From the cell containing the given text, extract its center point as (x, y) coordinate. 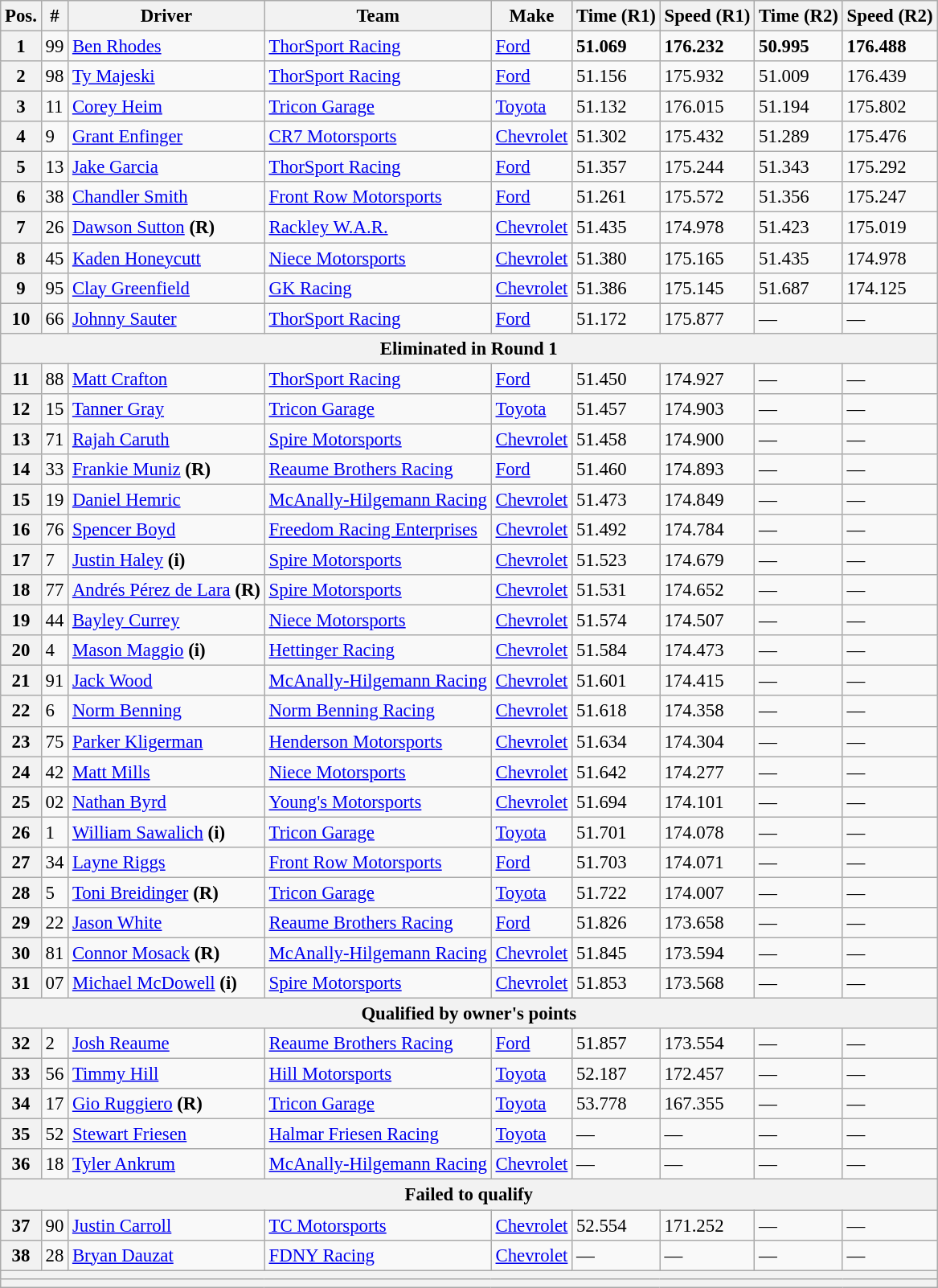
51.457 (616, 409)
24 (21, 772)
171.252 (707, 1225)
81 (55, 953)
51.460 (616, 470)
175.877 (707, 318)
167.355 (707, 1104)
Matt Crafton (167, 379)
51.531 (616, 590)
27 (21, 863)
Young's Motorsports (378, 802)
50.995 (799, 47)
Grant Enfinger (167, 137)
174.900 (707, 439)
Hettinger Racing (378, 650)
51.523 (616, 560)
174.903 (707, 409)
Johnny Sauter (167, 318)
Connor Mosack (R) (167, 953)
51.356 (799, 197)
51.302 (616, 137)
51.634 (616, 741)
25 (21, 802)
29 (21, 923)
174.071 (707, 863)
51.618 (616, 712)
51.194 (799, 107)
Dawson Sutton (R) (167, 228)
175.932 (707, 76)
174.679 (707, 560)
10 (21, 318)
174.304 (707, 741)
66 (55, 318)
52.554 (616, 1225)
51.703 (616, 863)
GK Racing (378, 288)
175.572 (707, 197)
16 (21, 530)
Josh Reaume (167, 1044)
175.019 (890, 228)
36 (21, 1165)
175.292 (890, 167)
174.927 (707, 379)
TC Motorsports (378, 1225)
Team (378, 16)
51.450 (616, 379)
173.568 (707, 983)
52.187 (616, 1074)
Qualified by owner's points (469, 1014)
Mason Maggio (i) (167, 650)
12 (21, 409)
51.694 (616, 802)
51.132 (616, 107)
Time (R2) (799, 16)
51.845 (616, 953)
51.261 (616, 197)
174.473 (707, 650)
3 (21, 107)
Norm Benning Racing (378, 712)
51.423 (799, 228)
175.432 (707, 137)
51.826 (616, 923)
Speed (R1) (707, 16)
Driver (167, 16)
173.594 (707, 953)
Nathan Byrd (167, 802)
Jake Garcia (167, 167)
51.289 (799, 137)
Norm Benning (167, 712)
Spencer Boyd (167, 530)
77 (55, 590)
174.849 (707, 499)
51.853 (616, 983)
172.457 (707, 1074)
51.642 (616, 772)
Michael McDowell (i) (167, 983)
175.244 (707, 167)
35 (21, 1134)
8 (21, 258)
90 (55, 1225)
Chandler Smith (167, 197)
76 (55, 530)
Halmar Friesen Racing (378, 1134)
51.574 (616, 621)
31 (21, 983)
Timmy Hill (167, 1074)
Clay Greenfield (167, 288)
174.893 (707, 470)
75 (55, 741)
Matt Mills (167, 772)
51.386 (616, 288)
Kaden Honeycutt (167, 258)
Jack Wood (167, 681)
Parker Kligerman (167, 741)
21 (21, 681)
51.601 (616, 681)
51.722 (616, 892)
20 (21, 650)
51.357 (616, 167)
Tanner Gray (167, 409)
Corey Heim (167, 107)
56 (55, 1074)
42 (55, 772)
Jason White (167, 923)
Pos. (21, 16)
173.658 (707, 923)
23 (21, 741)
Rajah Caruth (167, 439)
45 (55, 258)
51.009 (799, 76)
174.358 (707, 712)
07 (55, 983)
Failed to qualify (469, 1195)
174.652 (707, 590)
71 (55, 439)
175.802 (890, 107)
174.784 (707, 530)
Ty Majeski (167, 76)
# (55, 16)
175.247 (890, 197)
175.145 (707, 288)
Speed (R2) (890, 16)
174.007 (707, 892)
174.415 (707, 681)
51.069 (616, 47)
Daniel Hemric (167, 499)
14 (21, 470)
Justin Haley (i) (167, 560)
51.156 (616, 76)
Make (531, 16)
FDNY Racing (378, 1255)
95 (55, 288)
30 (21, 953)
91 (55, 681)
02 (55, 802)
William Sawalich (i) (167, 832)
Freedom Racing Enterprises (378, 530)
51.473 (616, 499)
99 (55, 47)
Ben Rhodes (167, 47)
51.584 (616, 650)
32 (21, 1044)
175.476 (890, 137)
175.165 (707, 258)
51.380 (616, 258)
CR7 Motorsports (378, 137)
52 (55, 1134)
Justin Carroll (167, 1225)
174.101 (707, 802)
Frankie Muniz (R) (167, 470)
Bryan Dauzat (167, 1255)
51.687 (799, 288)
Rackley W.A.R. (378, 228)
174.125 (890, 288)
Gio Ruggiero (R) (167, 1104)
98 (55, 76)
Stewart Friesen (167, 1134)
176.439 (890, 76)
173.554 (707, 1044)
Eliminated in Round 1 (469, 348)
174.078 (707, 832)
174.507 (707, 621)
174.277 (707, 772)
51.701 (616, 832)
Tyler Ankrum (167, 1165)
Bayley Currey (167, 621)
37 (21, 1225)
Henderson Motorsports (378, 741)
53.778 (616, 1104)
51.458 (616, 439)
88 (55, 379)
176.488 (890, 47)
51.857 (616, 1044)
51.492 (616, 530)
Hill Motorsports (378, 1074)
176.232 (707, 47)
176.015 (707, 107)
Andrés Pérez de Lara (R) (167, 590)
Layne Riggs (167, 863)
44 (55, 621)
Toni Breidinger (R) (167, 892)
51.172 (616, 318)
Time (R1) (616, 16)
51.343 (799, 167)
